Detect which cell encompasses the target text, then output its (X, Y) center coordinate. 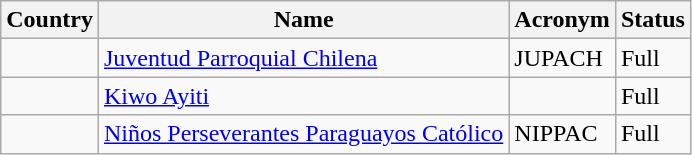
Country (50, 20)
Kiwo Ayiti (303, 96)
NIPPAC (562, 134)
Name (303, 20)
JUPACH (562, 58)
Juventud Parroquial Chilena (303, 58)
Niños Perseverantes Paraguayos Católico (303, 134)
Status (652, 20)
Acronym (562, 20)
